Search for the cell housing the specified text and yield its (X, Y) center coordinate. 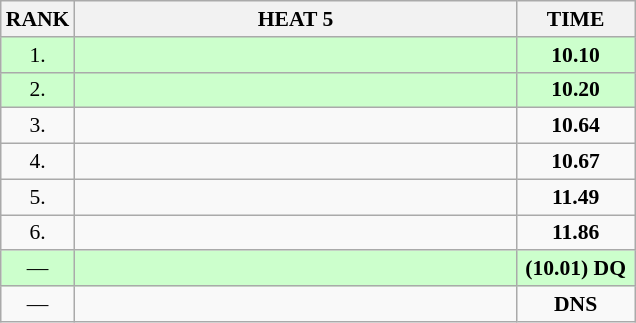
TIME (576, 19)
3. (38, 126)
10.67 (576, 162)
11.86 (576, 233)
10.64 (576, 126)
10.20 (576, 90)
HEAT 5 (295, 19)
6. (38, 233)
RANK (38, 19)
11.49 (576, 197)
5. (38, 197)
10.10 (576, 55)
2. (38, 90)
1. (38, 55)
(10.01) DQ (576, 269)
DNS (576, 304)
4. (38, 162)
